Output the [X, Y] coordinate of the center of the cell containing the given text.  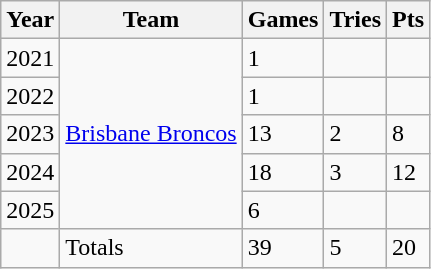
20 [408, 248]
2025 [30, 210]
2024 [30, 172]
2 [356, 134]
6 [283, 210]
Tries [356, 20]
Pts [408, 20]
5 [356, 248]
2023 [30, 134]
Year [30, 20]
Totals [151, 248]
Team [151, 20]
2021 [30, 58]
12 [408, 172]
8 [408, 134]
39 [283, 248]
13 [283, 134]
3 [356, 172]
18 [283, 172]
Brisbane Broncos [151, 134]
Games [283, 20]
2022 [30, 96]
